Return the [x, y] coordinate for the center point of the cell that contains the specified text.  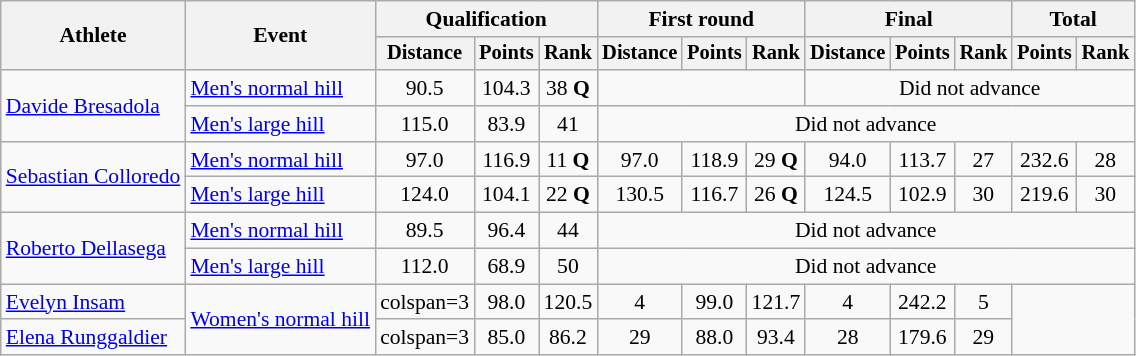
Elena Runggaldier [94, 338]
Women's normal hill [280, 320]
Roberto Dellasega [94, 248]
98.0 [506, 302]
83.9 [506, 124]
112.0 [424, 267]
85.0 [506, 338]
93.4 [776, 338]
124.5 [848, 195]
86.2 [568, 338]
Evelyn Insam [94, 302]
179.6 [922, 338]
242.2 [922, 302]
Event [280, 36]
First round [701, 19]
89.5 [424, 231]
26 Q [776, 195]
41 [568, 124]
Total [1073, 19]
Davide Bresadola [94, 106]
118.9 [714, 160]
232.6 [1044, 160]
102.9 [922, 195]
219.6 [1044, 195]
124.0 [424, 195]
116.9 [506, 160]
88.0 [714, 338]
96.4 [506, 231]
5 [984, 302]
90.5 [424, 88]
44 [568, 231]
Sebastian Colloredo [94, 178]
99.0 [714, 302]
68.9 [506, 267]
115.0 [424, 124]
116.7 [714, 195]
104.1 [506, 195]
113.7 [922, 160]
27 [984, 160]
121.7 [776, 302]
11 Q [568, 160]
94.0 [848, 160]
130.5 [640, 195]
104.3 [506, 88]
120.5 [568, 302]
Qualification [486, 19]
50 [568, 267]
22 Q [568, 195]
38 Q [568, 88]
Athlete [94, 36]
29 Q [776, 160]
Final [908, 19]
